Provide the (X, Y) coordinate of the cell's center where the given text is located.  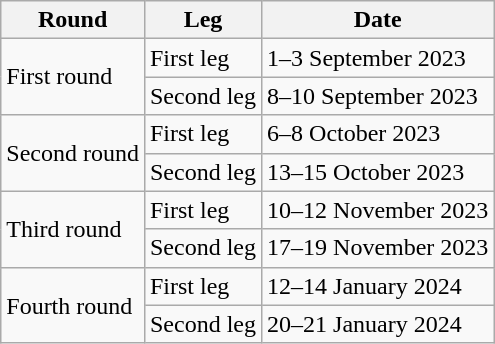
20–21 January 2024 (378, 324)
12–14 January 2024 (378, 286)
Date (378, 20)
Second round (73, 153)
Leg (202, 20)
Third round (73, 229)
Fourth round (73, 305)
17–19 November 2023 (378, 248)
First round (73, 77)
10–12 November 2023 (378, 210)
13–15 October 2023 (378, 172)
8–10 September 2023 (378, 96)
6–8 October 2023 (378, 134)
1–3 September 2023 (378, 58)
Round (73, 20)
